Locate the cell with the specified text and output its (x, y) center coordinate. 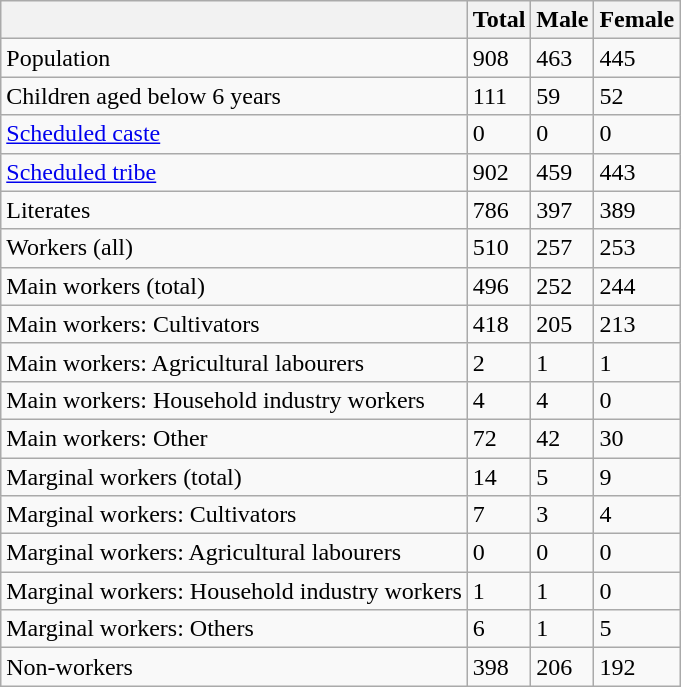
192 (637, 667)
Main workers: Cultivators (234, 324)
14 (499, 477)
Workers (all) (234, 248)
398 (499, 667)
52 (637, 96)
Marginal workers (total) (234, 477)
418 (499, 324)
111 (499, 96)
Main workers: Agricultural labourers (234, 362)
Male (562, 20)
30 (637, 438)
Main workers: Household industry workers (234, 400)
206 (562, 667)
244 (637, 286)
908 (499, 58)
2 (499, 362)
Children aged below 6 years (234, 96)
902 (499, 172)
463 (562, 58)
459 (562, 172)
397 (562, 210)
3 (562, 515)
Main workers (total) (234, 286)
Scheduled caste (234, 134)
257 (562, 248)
6 (499, 629)
252 (562, 286)
9 (637, 477)
Population (234, 58)
Non-workers (234, 667)
443 (637, 172)
Female (637, 20)
72 (499, 438)
Marginal workers: Cultivators (234, 515)
445 (637, 58)
253 (637, 248)
786 (499, 210)
Marginal workers: Others (234, 629)
389 (637, 210)
42 (562, 438)
Scheduled tribe (234, 172)
205 (562, 324)
Marginal workers: Household industry workers (234, 591)
496 (499, 286)
Main workers: Other (234, 438)
Literates (234, 210)
Total (499, 20)
213 (637, 324)
59 (562, 96)
Marginal workers: Agricultural labourers (234, 553)
510 (499, 248)
7 (499, 515)
